Find where the given text appears and provide that cell's center as (x, y) coordinate. 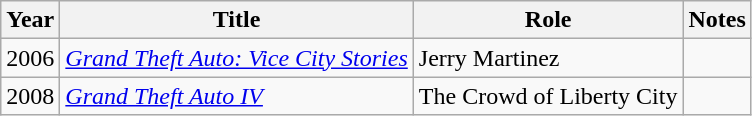
2006 (30, 58)
Notes (717, 20)
2008 (30, 96)
Role (548, 20)
Grand Theft Auto IV (236, 96)
Year (30, 20)
Jerry Martinez (548, 58)
Grand Theft Auto: Vice City Stories (236, 58)
Title (236, 20)
The Crowd of Liberty City (548, 96)
